Determine the (x, y) coordinate at the center of the cell enclosing the given text.  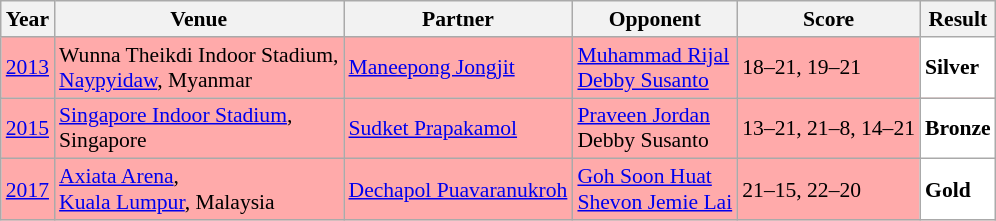
Score (828, 19)
Maneepong Jongjit (458, 68)
Praveen Jordan Debby Susanto (654, 128)
Bronze (958, 128)
13–21, 21–8, 14–21 (828, 128)
Dechapol Puavaranukroh (458, 190)
21–15, 22–20 (828, 190)
Sudket Prapakamol (458, 128)
Year (28, 19)
Goh Soon Huat Shevon Jemie Lai (654, 190)
Axiata Arena,Kuala Lumpur, Malaysia (198, 190)
18–21, 19–21 (828, 68)
Result (958, 19)
Singapore Indoor Stadium,Singapore (198, 128)
2015 (28, 128)
Partner (458, 19)
Muhammad Rijal Debby Susanto (654, 68)
Silver (958, 68)
2017 (28, 190)
Opponent (654, 19)
2013 (28, 68)
Venue (198, 19)
Gold (958, 190)
Wunna Theikdi Indoor Stadium,Naypyidaw, Myanmar (198, 68)
